Find where the given text appears and provide that cell's center as (x, y) coordinate. 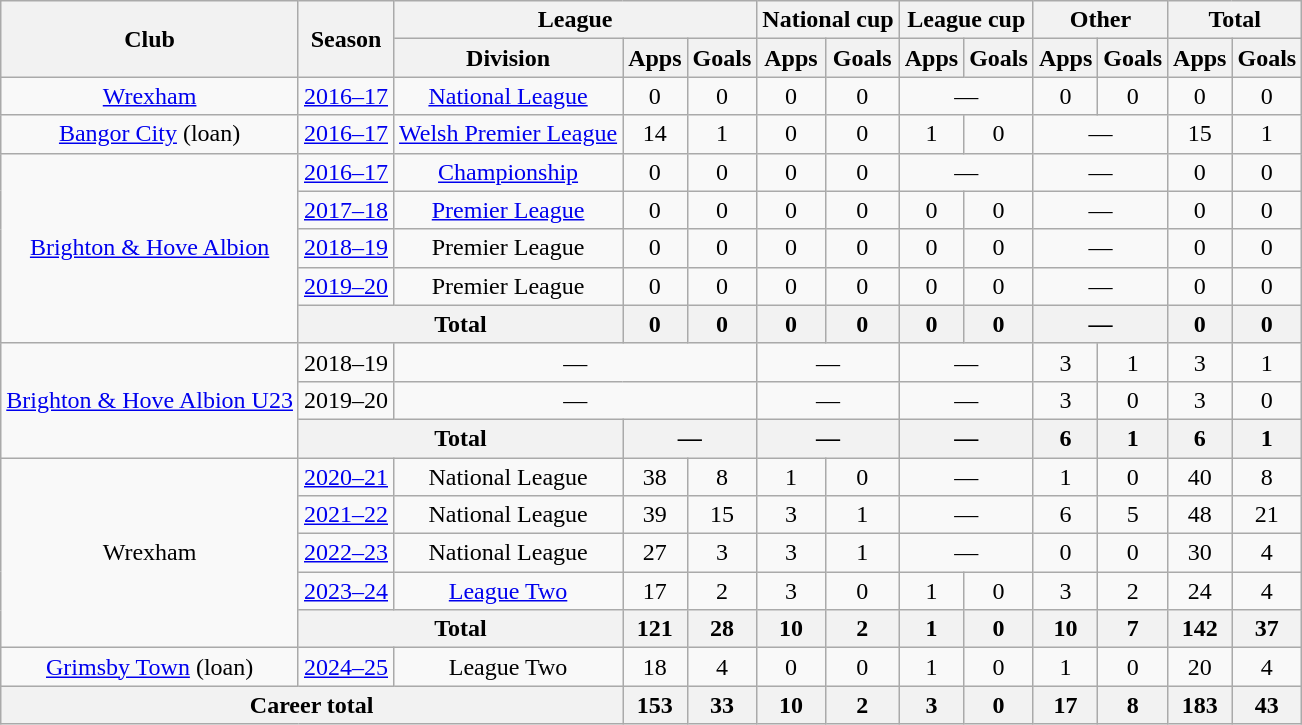
Brighton & Hove Albion U23 (150, 400)
142 (1200, 629)
20 (1200, 667)
Season (346, 39)
Career total (312, 705)
Welsh Premier League (508, 134)
League (576, 20)
Other (1100, 20)
183 (1200, 705)
30 (1200, 553)
43 (1267, 705)
Grimsby Town (loan) (150, 667)
28 (722, 629)
League cup (966, 20)
2020–21 (346, 477)
33 (722, 705)
40 (1200, 477)
27 (655, 553)
21 (1267, 515)
2022–23 (346, 553)
2021–22 (346, 515)
153 (655, 705)
18 (655, 667)
National cup (828, 20)
2023–24 (346, 591)
Division (508, 58)
121 (655, 629)
2017–18 (346, 210)
Club (150, 39)
Brighton & Hove Albion (150, 248)
2024–25 (346, 667)
39 (655, 515)
24 (1200, 591)
5 (1133, 515)
38 (655, 477)
7 (1133, 629)
14 (655, 134)
Championship (508, 172)
37 (1267, 629)
Bangor City (loan) (150, 134)
48 (1200, 515)
